Determine the (x, y) coordinate at the center of the cell enclosing the given text.  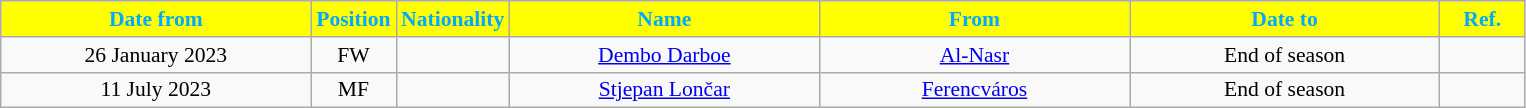
FW (354, 55)
Date to (1285, 19)
Ref. (1482, 19)
Position (354, 19)
Stjepan Lončar (664, 90)
Ferencváros (974, 90)
Name (664, 19)
From (974, 19)
Dembo Darboe (664, 55)
Nationality (452, 19)
Al-Nasr (974, 55)
26 January 2023 (156, 55)
MF (354, 90)
Date from (156, 19)
11 July 2023 (156, 90)
